Return the (X, Y) coordinate for the center point of the cell that contains the specified text.  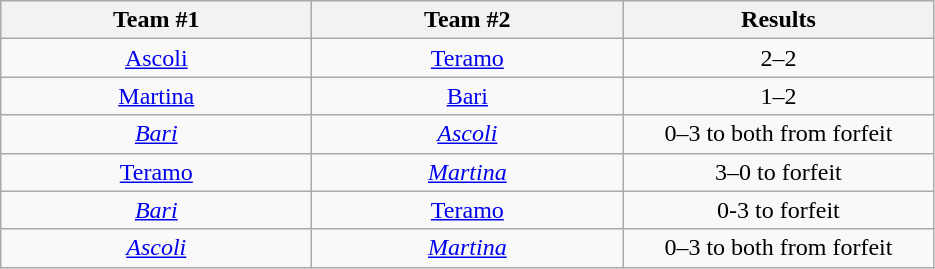
Results (778, 20)
3–0 to forfeit (778, 172)
0-3 to forfeit (778, 210)
1–2 (778, 96)
Team #2 (468, 20)
Team #1 (156, 20)
2–2 (778, 58)
